Extract the [X, Y] coordinate from the center of the cell holding the provided text.  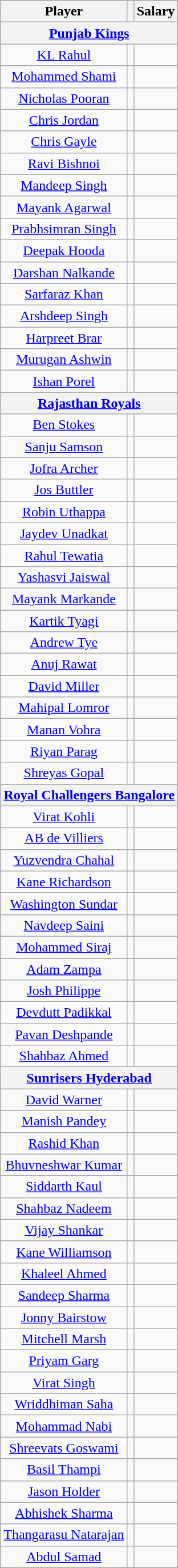
Player [64, 11]
Shreyas Gopal [64, 773]
Mohammed Shami [64, 77]
Shahbaz Nadeem [64, 1208]
Manan Vohra [64, 730]
Mahipal Lomror [64, 708]
Ravi Bishnoi [64, 164]
Anuj Rawat [64, 664]
Sandeep Sharma [64, 1295]
Ben Stokes [64, 425]
Pavan Deshpande [64, 1034]
Deepak Hooda [64, 250]
Yuzvendra Chahal [64, 860]
Mandeep Singh [64, 185]
David Warner [64, 1100]
Andrew Tye [64, 643]
Mohammed Siraj [64, 947]
Salary [156, 11]
Rashid Khan [64, 1143]
Jaydev Unadkat [64, 534]
Thangarasu Natarajan [64, 1535]
Sunrisers Hyderabad [89, 1078]
Harpreet Brar [64, 338]
Yashasvi Jaiswal [64, 577]
Darshan Nalkande [64, 273]
Mohammad Nabi [64, 1426]
Navdeep Saini [64, 925]
Jonny Bairstow [64, 1317]
Sanju Samson [64, 447]
Prabhsimran Singh [64, 229]
Jos Buttler [64, 490]
Nicholas Pooran [64, 98]
Devdutt Padikkal [64, 1013]
Punjab Kings [89, 33]
Bhuvneshwar Kumar [64, 1165]
Mayank Markande [64, 599]
Jason Holder [64, 1491]
Chris Jordan [64, 120]
Adam Zampa [64, 969]
Josh Philippe [64, 991]
Priyam Garg [64, 1361]
Kane Richardson [64, 882]
Ishan Porel [64, 381]
Vijay Shankar [64, 1230]
Siddarth Kaul [64, 1187]
Wriddhiman Saha [64, 1404]
Manish Pandey [64, 1121]
Virat Singh [64, 1383]
Kane Williamson [64, 1252]
Mayank Agarwal [64, 207]
Abdul Samad [64, 1557]
Khaleel Ahmed [64, 1273]
Murugan Ashwin [64, 360]
Mitchell Marsh [64, 1339]
Jofra Archer [64, 468]
Kartik Tyagi [64, 620]
Riyan Parag [64, 751]
Virat Kohli [64, 817]
Shahbaz Ahmed [64, 1056]
Rahul Tewatia [64, 555]
Royal Challengers Bangalore [89, 795]
Sarfaraz Khan [64, 295]
Washington Sundar [64, 904]
Shreevats Goswami [64, 1448]
Chris Gayle [64, 142]
Robin Uthappa [64, 512]
Basil Thampi [64, 1470]
Arshdeep Singh [64, 316]
Abhishek Sharma [64, 1513]
KL Rahul [64, 55]
Rajasthan Royals [89, 403]
David Miller [64, 686]
AB de Villiers [64, 838]
